Capture the cell that displays the provided text and extract its (X, Y) central coordinate. 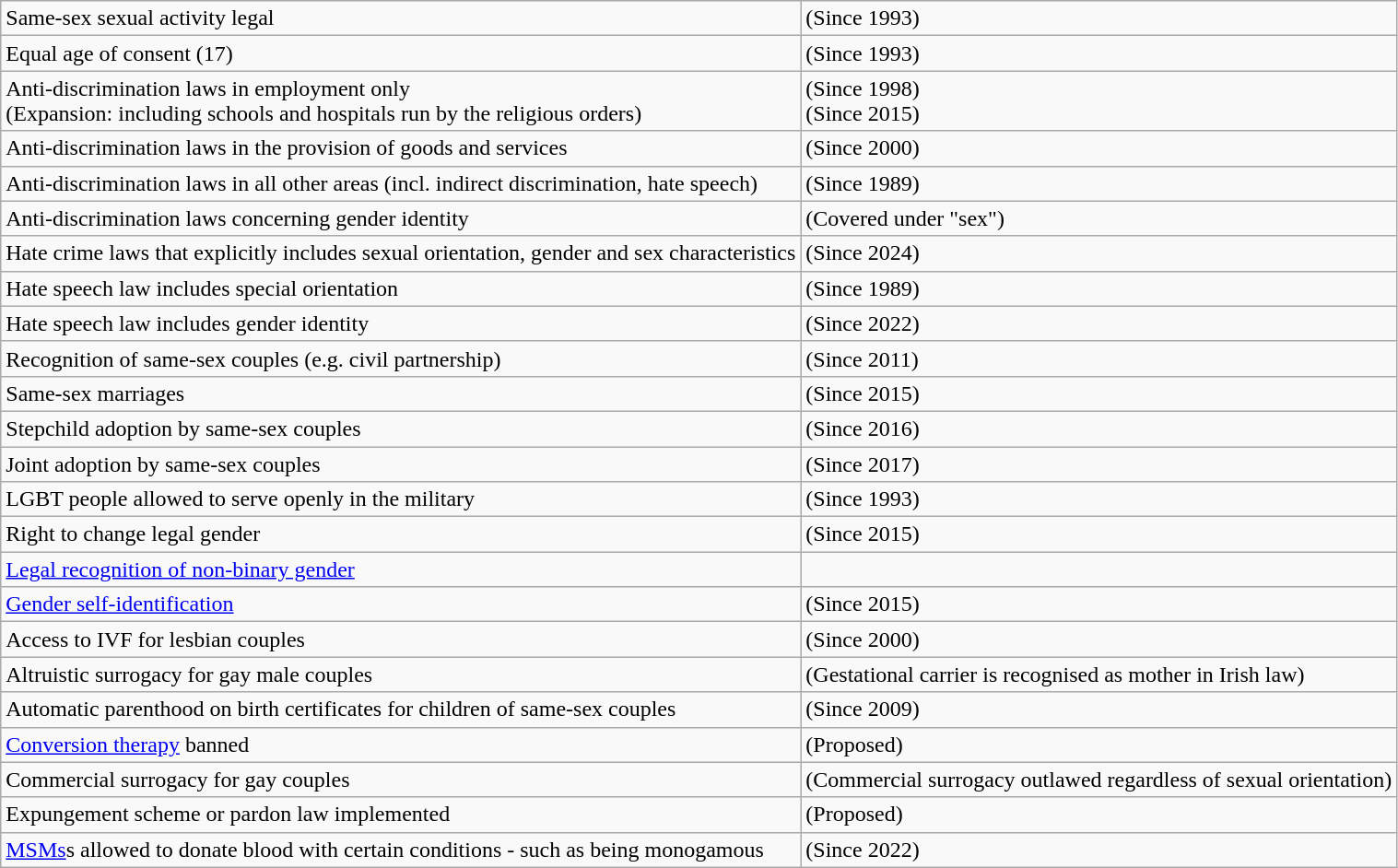
Anti-discrimination laws in employment only(Expansion: including schools and hospitals run by the religious orders) (401, 101)
Anti-discrimination laws in all other areas (incl. indirect discrimination, hate speech) (401, 183)
(Since 2011) (1098, 358)
(Since 2016) (1098, 428)
(Since 2024) (1098, 253)
Automatic parenthood on birth certificates for children of same-sex couples (401, 710)
Gender self-identification (401, 604)
(Since 2017) (1098, 463)
Same-sex marriages (401, 393)
MSMss allowed to donate blood with certain conditions - such as being monogamous (401, 850)
Commercial surrogacy for gay couples (401, 780)
LGBT people allowed to serve openly in the military (401, 499)
Anti-discrimination laws concerning gender identity (401, 218)
(Gestational carrier is recognised as mother in Irish law) (1098, 674)
Right to change legal gender (401, 534)
Altruistic surrogacy for gay male couples (401, 674)
(Commercial surrogacy outlawed regardless of sexual orientation) (1098, 780)
Legal recognition of non-binary gender (401, 569)
Same-sex sexual activity legal (401, 18)
(Since 1998) (Since 2015) (1098, 101)
Access to IVF for lesbian couples (401, 639)
(Covered under "sex") (1098, 218)
Joint adoption by same-sex couples (401, 463)
Anti-discrimination laws in the provision of goods and services (401, 148)
Conversion therapy banned (401, 745)
Hate speech law includes special orientation (401, 288)
Stepchild adoption by same-sex couples (401, 428)
(Since 2009) (1098, 710)
Recognition of same-sex couples (e.g. civil partnership) (401, 358)
Hate speech law includes gender identity (401, 323)
Equal age of consent (17) (401, 53)
Expungement scheme or pardon law implemented (401, 815)
Hate crime laws that explicitly includes sexual orientation, gender and sex characteristics (401, 253)
